Return (X, Y) of the center of cell containing provided text 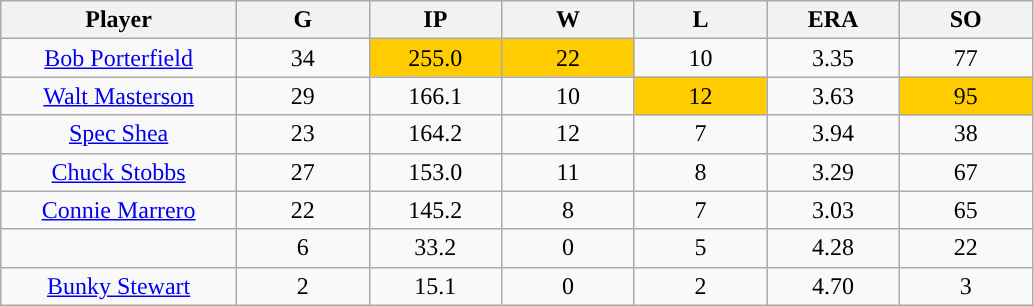
34 (302, 58)
4.28 (834, 248)
Bob Porterfield (119, 58)
33.2 (436, 248)
164.2 (436, 134)
77 (966, 58)
G (302, 20)
255.0 (436, 58)
23 (302, 134)
ERA (834, 20)
65 (966, 210)
SO (966, 20)
3.03 (834, 210)
W (568, 20)
3.35 (834, 58)
Walt Masterson (119, 96)
27 (302, 172)
166.1 (436, 96)
11 (568, 172)
3.94 (834, 134)
38 (966, 134)
95 (966, 96)
67 (966, 172)
15.1 (436, 286)
4.70 (834, 286)
6 (302, 248)
L (700, 20)
153.0 (436, 172)
3.29 (834, 172)
5 (700, 248)
3 (966, 286)
IP (436, 20)
Spec Shea (119, 134)
Bunky Stewart (119, 286)
145.2 (436, 210)
Connie Marrero (119, 210)
29 (302, 96)
Player (119, 20)
Chuck Stobbs (119, 172)
3.63 (834, 96)
